Return the [X, Y] coordinate for the center point of the cell that contains the specified text.  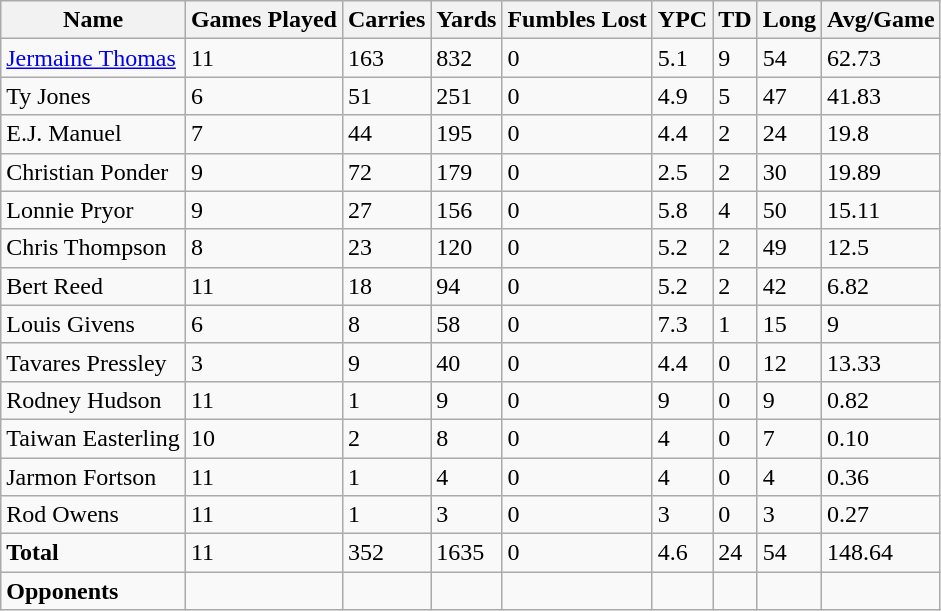
44 [386, 134]
40 [466, 362]
Chris Thompson [94, 248]
5.8 [682, 210]
Lonnie Pryor [94, 210]
Name [94, 20]
94 [466, 286]
Games Played [264, 20]
Jarmon Fortson [94, 477]
352 [386, 553]
12.5 [882, 248]
Bert Reed [94, 286]
0.27 [882, 515]
6.82 [882, 286]
62.73 [882, 58]
Long [789, 20]
42 [789, 286]
163 [386, 58]
Opponents [94, 591]
Louis Givens [94, 324]
YPC [682, 20]
Rod Owens [94, 515]
10 [264, 438]
49 [789, 248]
4.6 [682, 553]
5 [735, 96]
2.5 [682, 172]
72 [386, 172]
Carries [386, 20]
19.8 [882, 134]
23 [386, 248]
Tavares Pressley [94, 362]
251 [466, 96]
27 [386, 210]
13.33 [882, 362]
41.83 [882, 96]
Rodney Hudson [94, 400]
47 [789, 96]
Ty Jones [94, 96]
195 [466, 134]
148.64 [882, 553]
0.36 [882, 477]
30 [789, 172]
179 [466, 172]
15 [789, 324]
Total [94, 553]
Fumbles Lost [577, 20]
E.J. Manuel [94, 134]
19.89 [882, 172]
Avg/Game [882, 20]
832 [466, 58]
5.1 [682, 58]
Taiwan Easterling [94, 438]
0.10 [882, 438]
18 [386, 286]
51 [386, 96]
4.9 [682, 96]
Jermaine Thomas [94, 58]
7.3 [682, 324]
120 [466, 248]
15.11 [882, 210]
156 [466, 210]
0.82 [882, 400]
1635 [466, 553]
58 [466, 324]
Yards [466, 20]
12 [789, 362]
50 [789, 210]
TD [735, 20]
Christian Ponder [94, 172]
